Identify which cell holds the provided text, then report its [X, Y] central coordinate. 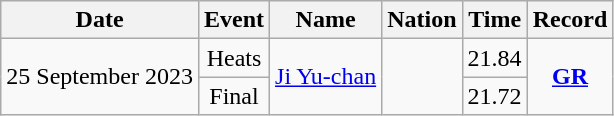
Heats [234, 58]
Date [100, 20]
21.72 [494, 96]
Record [570, 20]
Event [234, 20]
GR [570, 77]
Time [494, 20]
21.84 [494, 58]
25 September 2023 [100, 77]
Final [234, 96]
Name [326, 20]
Ji Yu-chan [326, 77]
Nation [422, 20]
